Determine the (X, Y) coordinate at the center of the cell enclosing the given text.  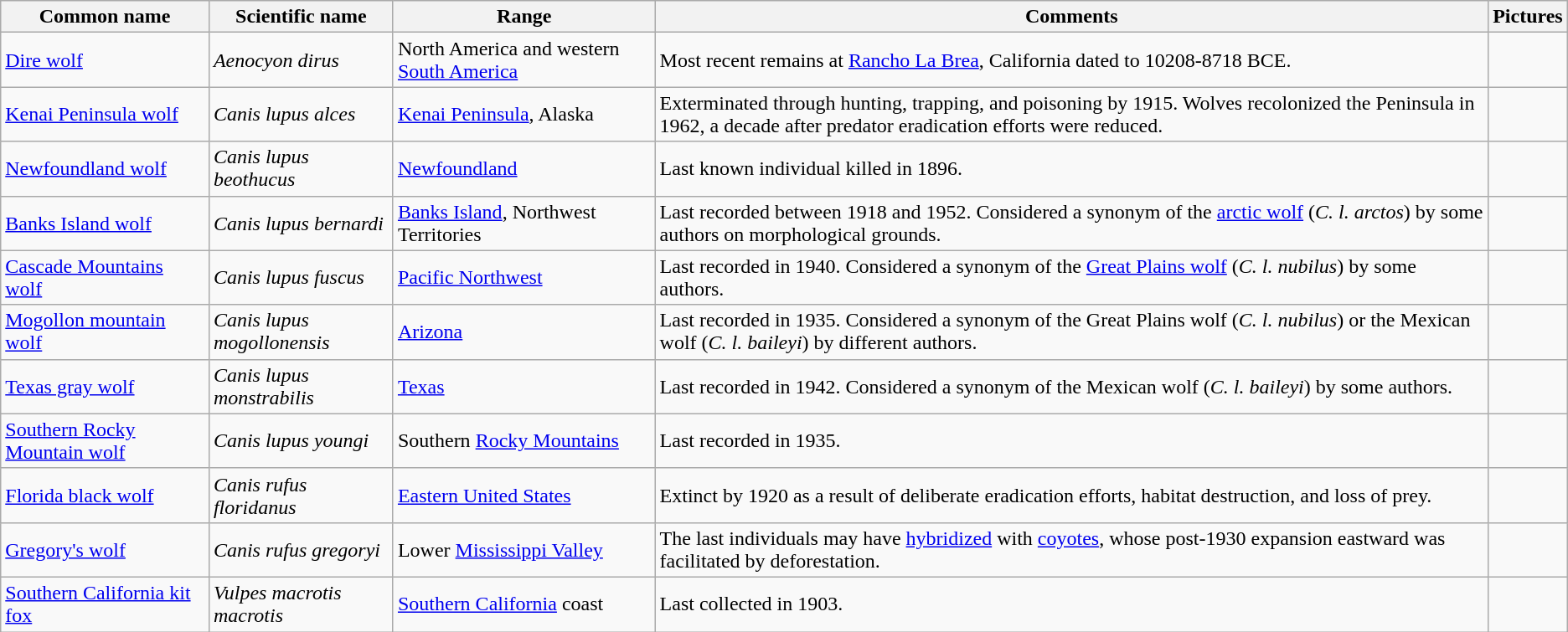
Arizona (524, 331)
Cascade Mountains wolf (106, 278)
Newfoundland wolf (106, 169)
Southern Rocky Mountain wolf (106, 440)
The last individuals may have hybridized with coyotes, whose post-1930 expansion eastward was facilitated by deforestation. (1072, 549)
Last known individual killed in 1896. (1072, 169)
Texas gray wolf (106, 387)
Last recorded in 1940. Considered a synonym of the Great Plains wolf (C. l. nubilus) by some authors. (1072, 278)
Aenocyon dirus (301, 60)
Banks Island, Northwest Territories (524, 223)
Canis rufus gregoryi (301, 549)
Texas (524, 387)
Vulpes macrotis macrotis (301, 604)
Dire wolf (106, 60)
Last recorded in 1935. Considered a synonym of the Great Plains wolf (C. l. nubilus) or the Mexican wolf (C. l. baileyi) by different authors. (1072, 331)
Canis lupus monstrabilis (301, 387)
North America and western South America (524, 60)
Canis lupus bernardi (301, 223)
Pacific Northwest (524, 278)
Kenai Peninsula wolf (106, 114)
Last collected in 1903. (1072, 604)
Pictures (1528, 17)
Gregory's wolf (106, 549)
Lower Mississippi Valley (524, 549)
Southern Rocky Mountains (524, 440)
Canis lupus fuscus (301, 278)
Last recorded in 1935. (1072, 440)
Canis lupus youngi (301, 440)
Canis lupus mogollonensis (301, 331)
Southern California kit fox (106, 604)
Canis lupus alces (301, 114)
Kenai Peninsula, Alaska (524, 114)
Canis lupus beothucus (301, 169)
Canis rufus floridanus (301, 496)
Extinct by 1920 as a result of deliberate eradication efforts, habitat destruction, and loss of prey. (1072, 496)
Eastern United States (524, 496)
Southern California coast (524, 604)
Range (524, 17)
Mogollon mountain wolf (106, 331)
Banks Island wolf (106, 223)
Most recent remains at Rancho La Brea, California dated to 10208-8718 BCE. (1072, 60)
Newfoundland (524, 169)
Florida black wolf (106, 496)
Scientific name (301, 17)
Comments (1072, 17)
Last recorded in 1942. Considered a synonym of the Mexican wolf (C. l. baileyi) by some authors. (1072, 387)
Common name (106, 17)
Last recorded between 1918 and 1952. Considered a synonym of the arctic wolf (C. l. arctos) by some authors on morphological grounds. (1072, 223)
